Return the (x, y) coordinate for the center point of the cell that contains the specified text.  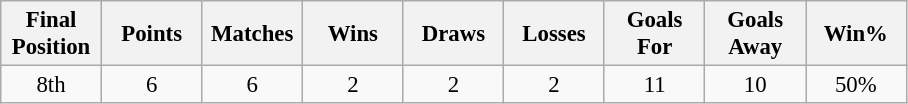
Wins (354, 34)
Draws (454, 34)
Losses (554, 34)
Goals For (654, 34)
Goals Away (756, 34)
50% (856, 85)
10 (756, 85)
Matches (252, 34)
Final Position (52, 34)
8th (52, 85)
11 (654, 85)
Points (152, 34)
Win% (856, 34)
